Pinpoint the cell where the given text exists, returning its (X, Y) midpoint coordinate. 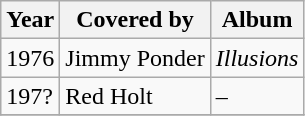
Illusions (257, 58)
1976 (30, 58)
Red Holt (135, 96)
– (257, 96)
Jimmy Ponder (135, 58)
Year (30, 20)
Covered by (135, 20)
Album (257, 20)
197? (30, 96)
